Find where the given text appears and provide that cell's center as [x, y] coordinate. 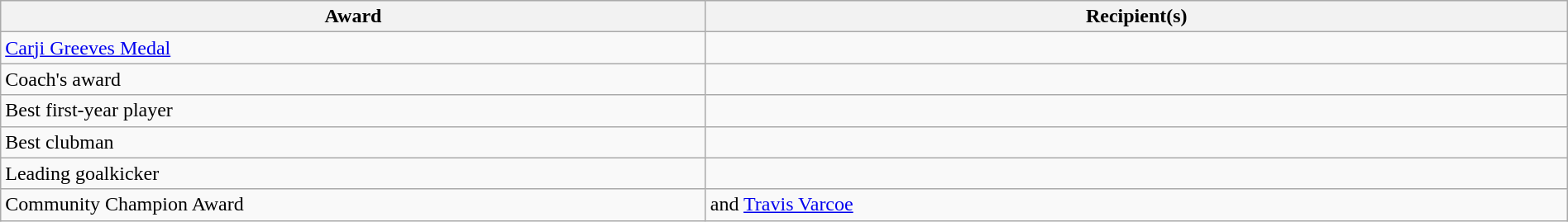
and Travis Varcoe [1136, 205]
Best first-year player [354, 111]
Leading goalkicker [354, 173]
Coach's award [354, 79]
Community Champion Award [354, 205]
Recipient(s) [1136, 17]
Best clubman [354, 142]
Award [354, 17]
Carji Greeves Medal [354, 48]
